Extract the (x, y) coordinate from the center of the cell holding the provided text.  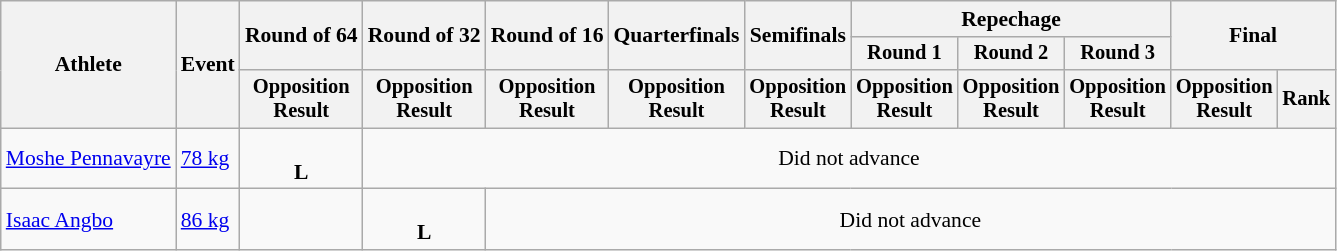
Repechage (1011, 19)
Final (1253, 36)
Rank (1306, 99)
Event (208, 64)
Round of 16 (548, 36)
Athlete (88, 64)
86 kg (208, 220)
78 kg (208, 158)
Round of 64 (302, 36)
Moshe Pennavayre (88, 158)
Isaac Angbo (88, 220)
Quarterfinals (676, 36)
Round of 32 (424, 36)
Round 2 (1012, 54)
Round 3 (1118, 54)
Round 1 (904, 54)
Semifinals (798, 36)
